Determine the (X, Y) coordinate at the center of the cell enclosing the given text.  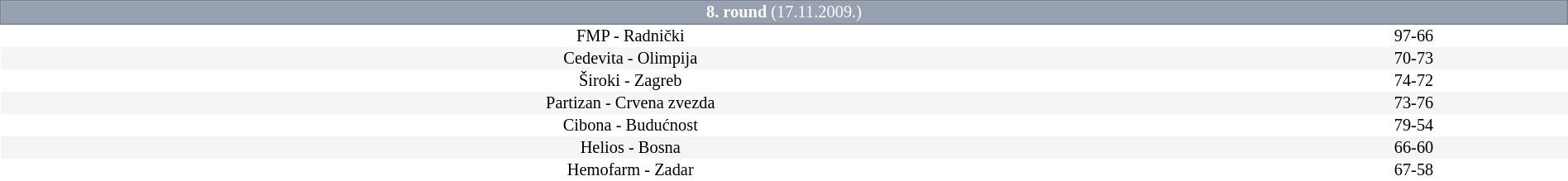
FMP - Radnički (630, 36)
8. round (17.11.2009.) (784, 12)
74-72 (1414, 81)
Široki - Zagreb (630, 81)
70-73 (1414, 58)
Helios - Bosna (630, 147)
Partizan - Crvena zvezda (630, 102)
79-54 (1414, 126)
66-60 (1414, 147)
73-76 (1414, 102)
Cibona - Budućnost (630, 126)
97-66 (1414, 36)
Cedevita - Olimpija (630, 58)
Hemofarm - Zadar (630, 170)
67-58 (1414, 170)
